For the text-containing cell, return its midpoint in (x, y) coordinate format. 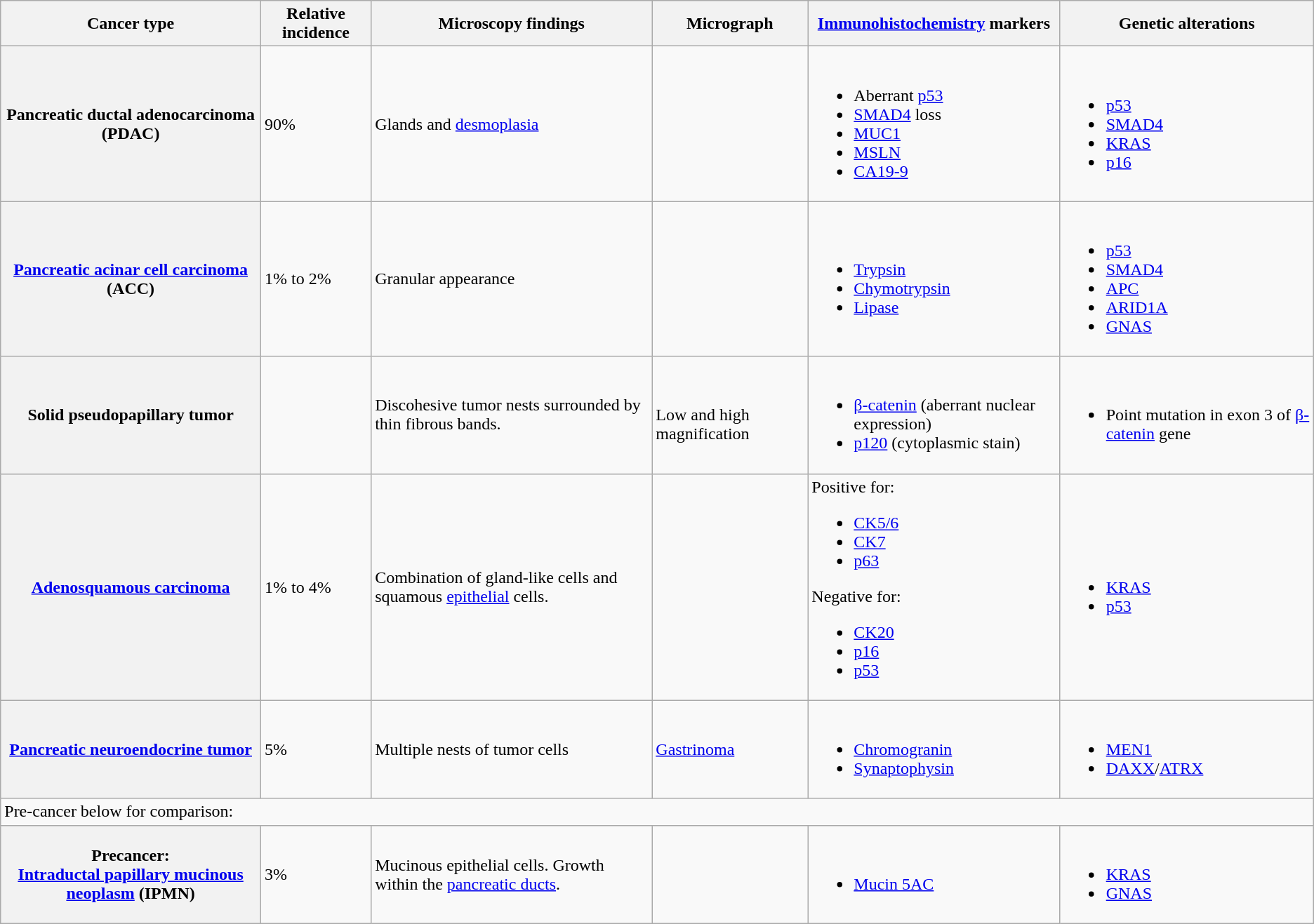
5% (316, 749)
Pre-cancer below for comparison: (657, 812)
ChromograninSynaptophysin (934, 749)
Micrograph (730, 24)
90% (316, 123)
Microscopy findings (512, 24)
Solid pseudopapillary tumor (131, 415)
Mucinous epithelial cells. Growth within the pancreatic ducts. (512, 874)
Cancer type (131, 24)
KRASp53 (1186, 587)
β-catenin (aberrant nuclear expression)p120 (cytoplasmic stain) (934, 415)
Low and high magnification (730, 415)
Pancreatic ductal adenocarcinoma (PDAC) (131, 123)
Precancer:Intraductal papillary mucinous neoplasm (IPMN) (131, 874)
Aberrant p53SMAD4 lossMUC1MSLNCA19-9 (934, 123)
3% (316, 874)
MEN1DAXX/ATRX (1186, 749)
KRASGNAS (1186, 874)
Mucin 5AC (934, 874)
p53SMAD4APCARID1AGNAS (1186, 279)
Multiple nests of tumor cells (512, 749)
Immunohistochemistry markers (934, 24)
1% to 2% (316, 279)
Relative incidence (316, 24)
Discohesive tumor nests surrounded by thin fibrous bands. (512, 415)
Granular appearance (512, 279)
Gastrinoma (730, 749)
Point mutation in exon 3 of β-catenin gene (1186, 415)
Positive for:CK5/6CK7p63Negative for:CK20p16p53 (934, 587)
Glands and desmoplasia (512, 123)
TrypsinChymotrypsinLipase (934, 279)
1% to 4% (316, 587)
Combination of gland-like cells and squamous epithelial cells. (512, 587)
Pancreatic neuroendocrine tumor (131, 749)
Adenosquamous carcinoma (131, 587)
Genetic alterations (1186, 24)
p53SMAD4KRASp16 (1186, 123)
Pancreatic acinar cell carcinoma (ACC) (131, 279)
